Scan for the cell matching the given text and deliver its [x, y] coordinate at center. 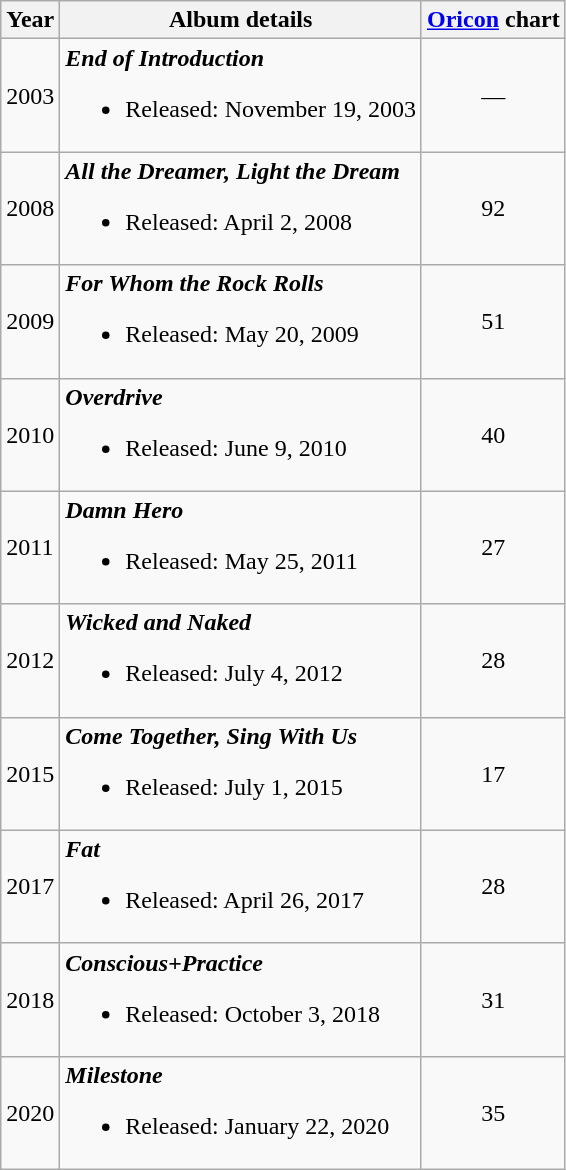
92 [493, 208]
2009 [30, 322]
OverdriveReleased: June 9, 2010 [241, 434]
For Whom the Rock RollsReleased: May 20, 2009 [241, 322]
Conscious+PracticeReleased: October 3, 2018 [241, 1000]
Oricon chart [493, 20]
Album details [241, 20]
2020 [30, 1112]
Year [30, 20]
27 [493, 548]
31 [493, 1000]
51 [493, 322]
2018 [30, 1000]
All the Dreamer, Light the DreamReleased: April 2, 2008 [241, 208]
Wicked and NakedReleased: July 4, 2012 [241, 660]
— [493, 96]
End of IntroductionReleased: November 19, 2003 [241, 96]
2011 [30, 548]
Damn HeroReleased: May 25, 2011 [241, 548]
MilestoneReleased: January 22, 2020 [241, 1112]
2008 [30, 208]
2017 [30, 886]
2010 [30, 434]
2015 [30, 774]
17 [493, 774]
35 [493, 1112]
Come Together, Sing With UsReleased: July 1, 2015 [241, 774]
2003 [30, 96]
40 [493, 434]
FatReleased: April 26, 2017 [241, 886]
2012 [30, 660]
